For the text-containing cell, return its midpoint in [X, Y] coordinate format. 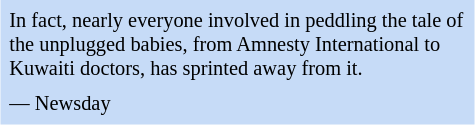
— Newsday [238, 104]
